Pinpoint the cell where the given text exists, returning its [X, Y] midpoint coordinate. 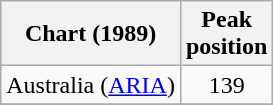
Australia (ARIA) [91, 85]
Peakposition [226, 34]
Chart (1989) [91, 34]
139 [226, 85]
